Scan for the cell matching the given text and deliver its [X, Y] coordinate at center. 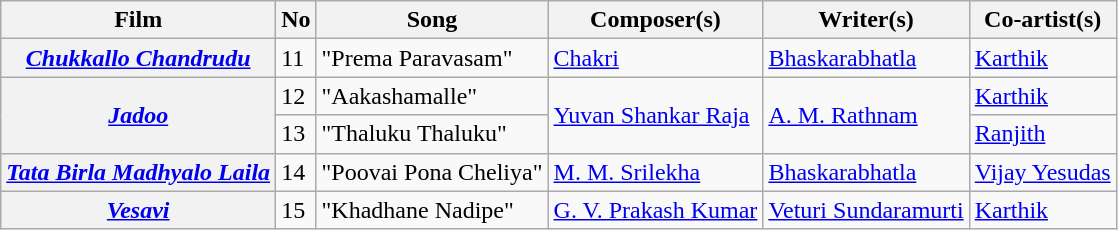
Yuvan Shankar Raja [656, 115]
M. M. Srilekha [656, 172]
G. V. Prakash Kumar [656, 210]
A. M. Rathnam [866, 115]
Song [432, 20]
No [296, 20]
15 [296, 210]
"Khadhane Nadipe" [432, 210]
Jadoo [138, 115]
"Thaluku Thaluku" [432, 134]
Vesavi [138, 210]
Ranjith [1042, 134]
Vijay Yesudas [1042, 172]
"Poovai Pona Cheliya" [432, 172]
11 [296, 58]
13 [296, 134]
"Aakashamalle" [432, 96]
Veturi Sundaramurti [866, 210]
Chukkallo Chandrudu [138, 58]
Tata Birla Madhyalo Laila [138, 172]
Co-artist(s) [1042, 20]
Writer(s) [866, 20]
12 [296, 96]
14 [296, 172]
Composer(s) [656, 20]
Chakri [656, 58]
Film [138, 20]
"Prema Paravasam" [432, 58]
